Search for the cell housing the specified text and yield its [x, y] center coordinate. 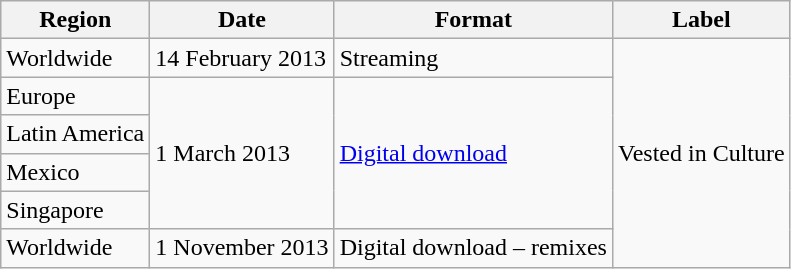
Vested in Culture [701, 153]
Singapore [76, 210]
Format [473, 20]
Mexico [76, 172]
Region [76, 20]
14 February 2013 [242, 58]
1 November 2013 [242, 248]
Digital download [473, 153]
Label [701, 20]
Latin America [76, 134]
Europe [76, 96]
Streaming [473, 58]
Date [242, 20]
1 March 2013 [242, 153]
Digital download – remixes [473, 248]
